Detect which cell encompasses the target text, then output its [X, Y] center coordinate. 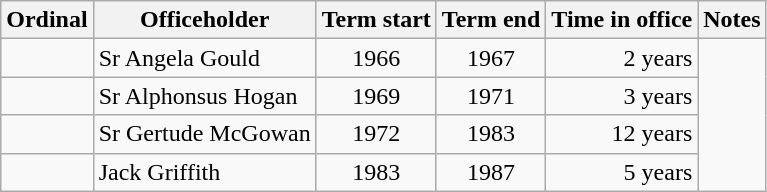
Sr Gertude McGowan [204, 134]
Ordinal [47, 20]
1966 [376, 58]
Officeholder [204, 20]
1972 [376, 134]
Sr Angela Gould [204, 58]
1969 [376, 96]
Term end [491, 20]
5 years [622, 172]
Notes [732, 20]
12 years [622, 134]
Time in office [622, 20]
1987 [491, 172]
1967 [491, 58]
2 years [622, 58]
3 years [622, 96]
Jack Griffith [204, 172]
Sr Alphonsus Hogan [204, 96]
1971 [491, 96]
Term start [376, 20]
